Find where the given text appears and provide that cell's center as (x, y) coordinate. 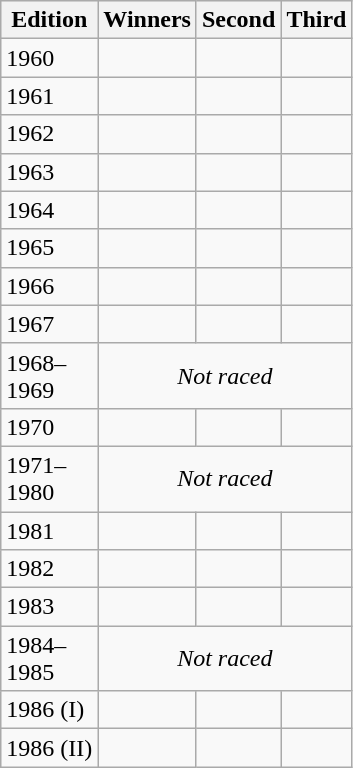
1967 (50, 324)
1983 (50, 607)
1963 (50, 172)
1962 (50, 134)
1984–1985 (50, 658)
Edition (50, 20)
1968–1969 (50, 376)
1981 (50, 531)
1966 (50, 286)
Third (316, 20)
1982 (50, 569)
1971–1980 (50, 478)
1965 (50, 248)
1986 (I) (50, 710)
Second (238, 20)
Winners (148, 20)
1960 (50, 58)
1970 (50, 427)
1964 (50, 210)
1961 (50, 96)
1986 (II) (50, 748)
